Locate the cell with the specified text and output its [x, y] center coordinate. 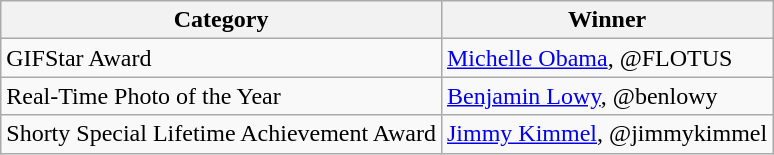
Category [222, 20]
Real-Time Photo of the Year [222, 96]
Michelle Obama, @FLOTUS [606, 58]
Benjamin Lowy, @benlowy [606, 96]
Shorty Special Lifetime Achievement Award [222, 134]
GIFStar Award [222, 58]
Jimmy Kimmel, @jimmykimmel [606, 134]
Winner [606, 20]
